Pinpoint the cell where the given text exists, returning its (x, y) midpoint coordinate. 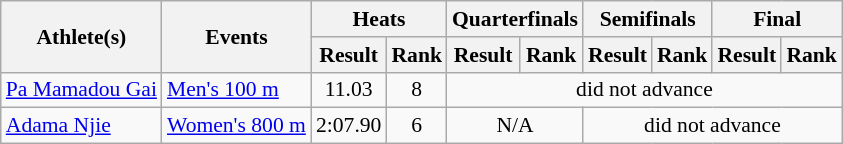
N/A (515, 126)
11.03 (348, 90)
Pa Mamadou Gai (82, 90)
Events (236, 36)
Semifinals (648, 19)
Men's 100 m (236, 90)
Quarterfinals (515, 19)
Women's 800 m (236, 126)
Heats (379, 19)
Final (776, 19)
Adama Njie (82, 126)
Athlete(s) (82, 36)
2:07.90 (348, 126)
8 (416, 90)
6 (416, 126)
